Output the (x, y) coordinate of the center of the cell containing the given text.  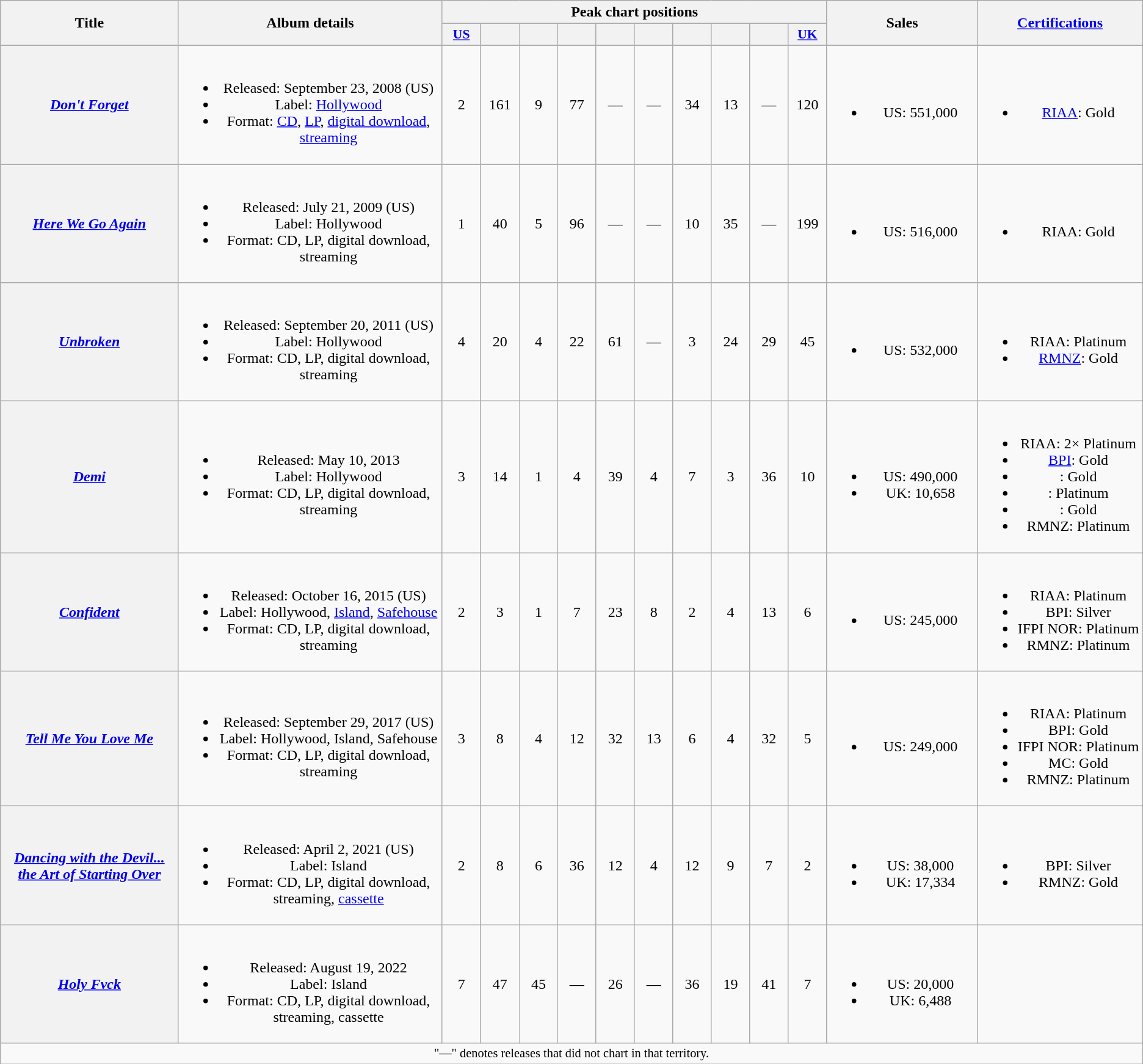
US: 516,000 (902, 223)
US: 38,000UK: 17,334 (902, 865)
RIAA: PlatinumBPI: SilverIFPI NOR: PlatinumRMNZ: Platinum (1060, 612)
161 (499, 104)
RIAA: PlatinumRMNZ: Gold (1060, 342)
Album details (310, 23)
"—" denotes releases that did not chart in that territory. (571, 1054)
19 (730, 984)
26 (615, 984)
US: 551,000 (902, 104)
34 (692, 104)
20 (499, 342)
Released: August 19, 2022Label: IslandFormat: CD, LP, digital download, streaming, cassette (310, 984)
22 (576, 342)
US: 490,000UK: 10,658 (902, 477)
RIAA: 2× PlatinumBPI: Gold: Gold: Platinum: GoldRMNZ: Platinum (1060, 477)
Demi (89, 477)
40 (499, 223)
Certifications (1060, 23)
UK (807, 35)
US: 20,000UK: 6,488 (902, 984)
Released: October 16, 2015 (US)Label: Hollywood, Island, SafehouseFormat: CD, LP, digital download, streaming (310, 612)
47 (499, 984)
77 (576, 104)
US: 249,000 (902, 739)
39 (615, 477)
120 (807, 104)
Released: September 20, 2011 (US)Label: HollywoodFormat: CD, LP, digital download, streaming (310, 342)
US: 532,000 (902, 342)
Unbroken (89, 342)
Peak chart positions (634, 12)
96 (576, 223)
Released: April 2, 2021 (US)Label: IslandFormat: CD, LP, digital download, streaming, cassette (310, 865)
Dancing with the Devil... the Art of Starting Over (89, 865)
Don't Forget (89, 104)
61 (615, 342)
35 (730, 223)
Title (89, 23)
29 (769, 342)
Holy Fvck (89, 984)
24 (730, 342)
41 (769, 984)
BPI: SilverRMNZ: Gold (1060, 865)
23 (615, 612)
Released: September 29, 2017 (US)Label: Hollywood, Island, SafehouseFormat: CD, LP, digital download, streaming (310, 739)
Released: May 10, 2013Label: HollywoodFormat: CD, LP, digital download, streaming (310, 477)
RIAA: PlatinumBPI: GoldIFPI NOR: PlatinumMC: GoldRMNZ: Platinum (1060, 739)
Tell Me You Love Me (89, 739)
Released: July 21, 2009 (US)Label: HollywoodFormat: CD, LP, digital download, streaming (310, 223)
Here We Go Again (89, 223)
Confident (89, 612)
US: 245,000 (902, 612)
Released: September 23, 2008 (US)Label: HollywoodFormat: CD, LP, digital download, streaming (310, 104)
US (462, 35)
14 (499, 477)
Sales (902, 23)
199 (807, 223)
